Provide the [X, Y] coordinate of the cell's center where the given text is located.  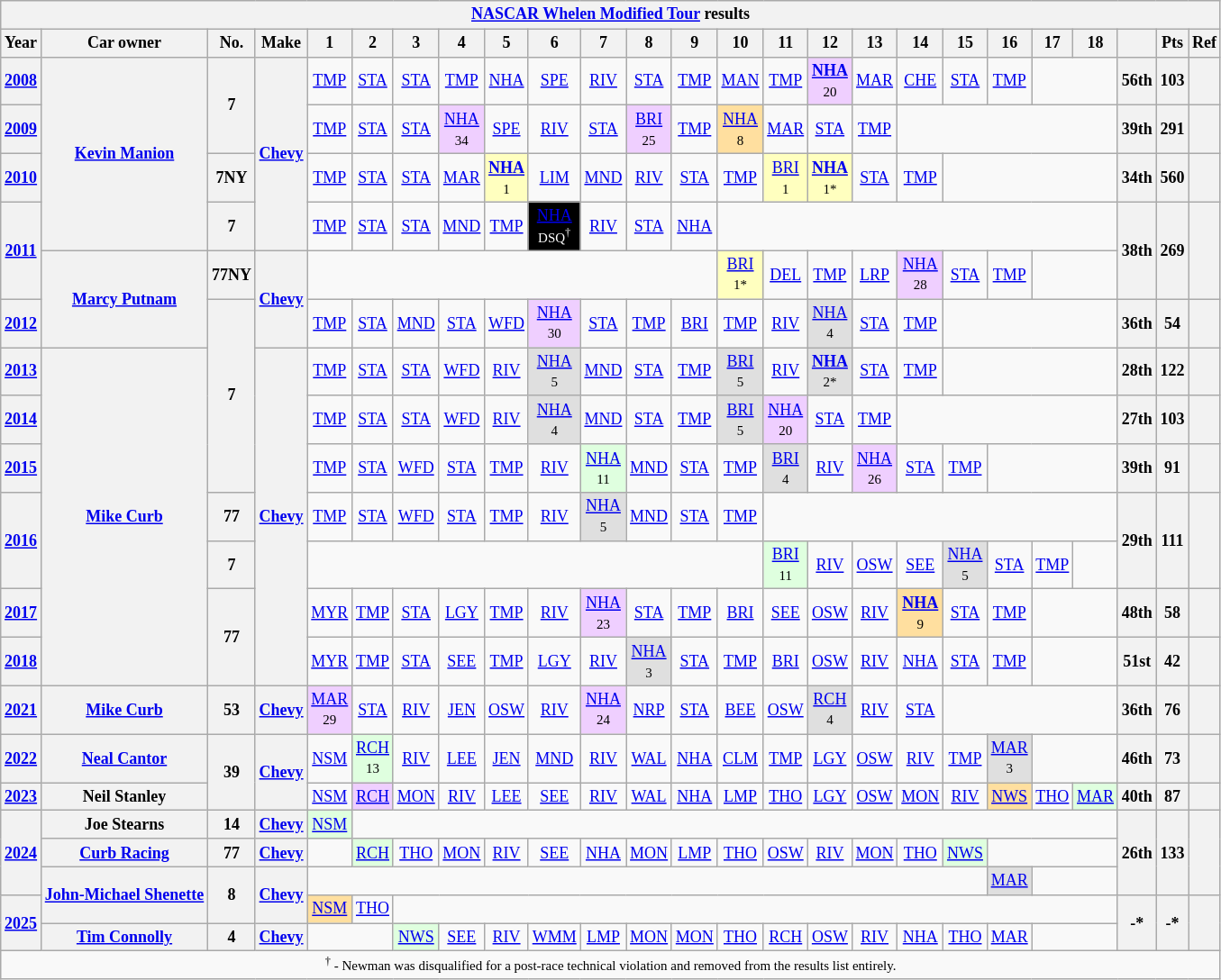
2022 [22, 758]
Neil Stanley [124, 796]
WMM [554, 937]
Joe Stearns [124, 825]
NHA11 [604, 468]
NHA9 [921, 613]
BRI11 [786, 565]
Year [22, 43]
18 [1096, 43]
2 [373, 43]
CLM [741, 758]
NHA8 [741, 130]
42 [1172, 662]
46th [1137, 758]
11 [786, 43]
NHA2* [831, 372]
9 [694, 43]
2008 [22, 81]
MAR3 [1009, 758]
RCH13 [373, 758]
27th [1137, 420]
40th [1137, 796]
51st [1137, 662]
2024 [22, 853]
34th [1137, 177]
NHA3 [649, 662]
Car owner [124, 43]
54 [1172, 323]
Marcy Putnam [124, 299]
NASCAR Whelen Modified Tour results [611, 14]
2025 [22, 922]
2018 [22, 662]
111 [1172, 540]
29th [1137, 540]
17 [1052, 43]
NHA28 [921, 275]
NHA26 [874, 468]
38th [1137, 250]
NHA1* [831, 177]
BRI1* [741, 275]
5 [506, 43]
No. [232, 43]
76 [1172, 710]
122 [1172, 372]
MAR29 [330, 710]
NHA23 [604, 613]
NHADSQ† [554, 226]
53 [232, 710]
12 [831, 43]
39 [232, 773]
LIM [554, 177]
2014 [22, 420]
Kevin Manion [124, 153]
NHA24 [604, 710]
2009 [22, 130]
CHE [921, 81]
291 [1172, 130]
7NY [232, 177]
26th [1137, 853]
2021 [22, 710]
NRP [649, 710]
BRI1 [786, 177]
2017 [22, 613]
58 [1172, 613]
56th [1137, 81]
2016 [22, 540]
2015 [22, 468]
28th [1137, 372]
6 [554, 43]
2011 [22, 250]
Curb Racing [124, 852]
560 [1172, 177]
NHA1 [506, 177]
73 [1172, 758]
BRI25 [649, 130]
NHA34 [461, 130]
LRP [874, 275]
91 [1172, 468]
269 [1172, 250]
2010 [22, 177]
BRI4 [786, 468]
3 [416, 43]
Neal Cantor [124, 758]
133 [1172, 853]
1 [330, 43]
DEL [786, 275]
15 [966, 43]
2013 [22, 372]
NHA30 [554, 323]
16 [1009, 43]
John-Michael Shenette [124, 894]
87 [1172, 796]
Tim Connolly [124, 937]
10 [741, 43]
MAN [741, 81]
† - Newman was disqualified for a post-race technical violation and removed from the results list entirely. [611, 966]
2023 [22, 796]
2012 [22, 323]
Pts [1172, 43]
BEE [741, 710]
77NY [232, 275]
RCH4 [831, 710]
13 [874, 43]
Make [281, 43]
48th [1137, 613]
Ref [1205, 43]
